Output the (X, Y) coordinate of the center of the cell containing the given text.  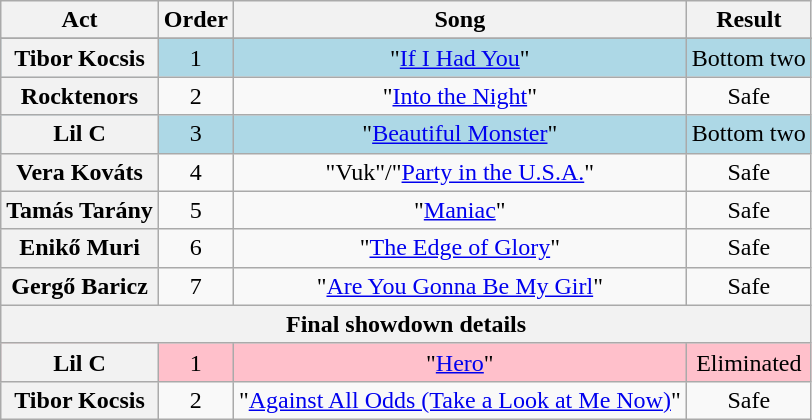
Vera Kováts (80, 172)
Result (748, 20)
"Are You Gonna Be My Girl" (460, 286)
7 (196, 286)
3 (196, 134)
"Hero" (460, 362)
Act (80, 20)
Rocktenors (80, 96)
"If I Had You" (460, 58)
"Against All Odds (Take a Look at Me Now)" (460, 400)
"Vuk"/"Party in the U.S.A." (460, 172)
"Beautiful Monster" (460, 134)
Song (460, 20)
"Maniac" (460, 210)
4 (196, 172)
Order (196, 20)
6 (196, 248)
5 (196, 210)
Tamás Tarány (80, 210)
Eliminated (748, 362)
Final showdown details (406, 324)
"The Edge of Glory" (460, 248)
Enikő Muri (80, 248)
Gergő Baricz (80, 286)
"Into the Night" (460, 96)
